For the text-containing cell, return its midpoint in (X, Y) coordinate format. 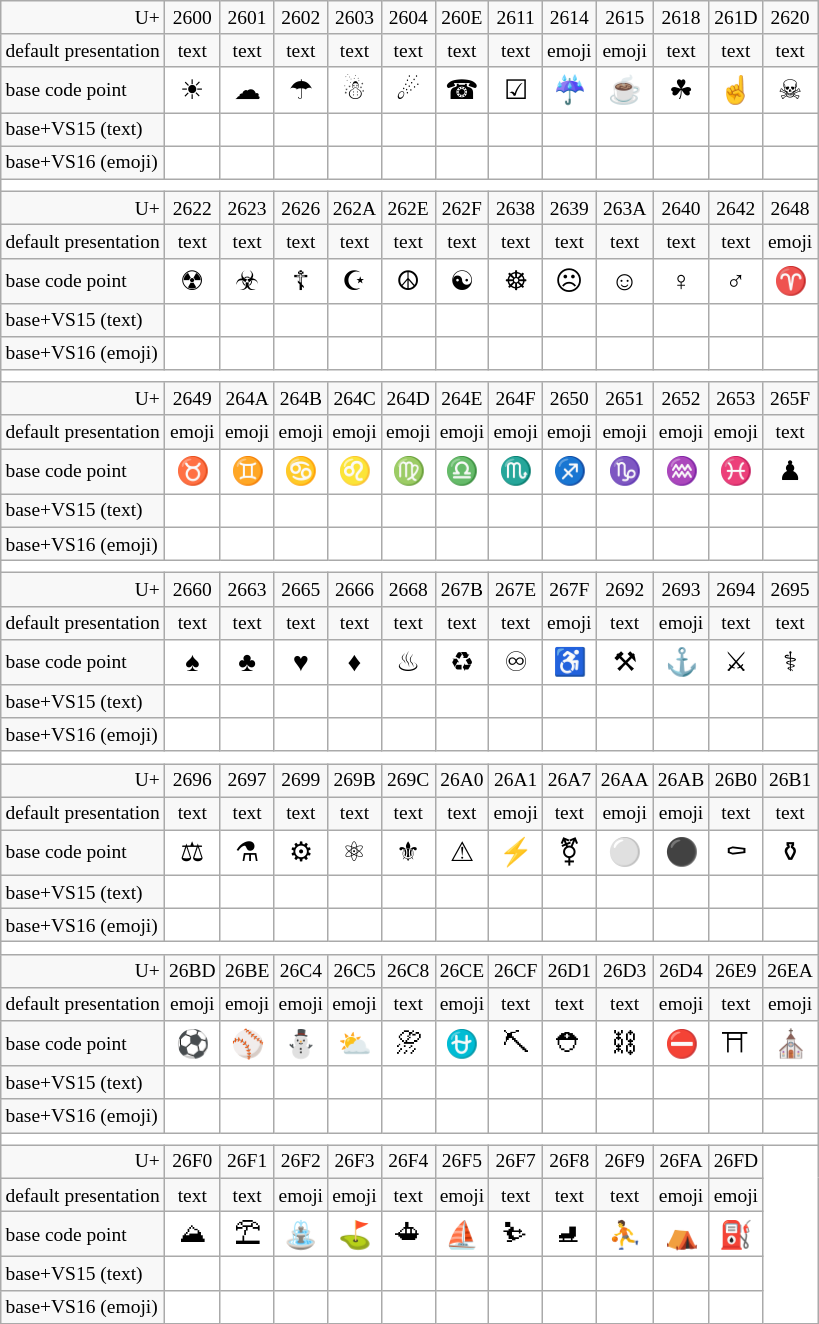
⚓ (681, 662)
♨ (408, 662)
2699 (301, 780)
26A1 (516, 780)
2693 (681, 590)
⛺ (681, 1234)
26F0 (192, 1162)
2666 (355, 590)
☠ (790, 90)
⛳ (355, 1234)
2638 (516, 208)
⚽ (192, 1044)
⚜ (408, 852)
☔ (569, 90)
☁ (247, 90)
2601 (247, 18)
⛷ (516, 1234)
262A (355, 208)
2668 (408, 590)
⛪ (790, 1044)
26F4 (408, 1162)
♍ (408, 472)
♐ (569, 472)
2611 (516, 18)
26A0 (462, 780)
⚰ (736, 852)
☪ (355, 280)
⛵ (462, 1234)
☕ (624, 90)
262E (408, 208)
267F (569, 590)
26C4 (301, 970)
26FD (736, 1162)
267B (462, 590)
264F (516, 398)
26BE (247, 970)
⚡ (516, 852)
⚙ (301, 852)
26F2 (301, 1162)
26F9 (624, 1162)
2623 (247, 208)
⛲ (301, 1234)
☑ (516, 90)
⛈ (408, 1044)
26AB (681, 780)
⚗ (247, 852)
☀ (192, 90)
♻ (462, 662)
2692 (624, 590)
26B1 (790, 780)
2697 (247, 780)
⛰ (192, 1234)
⚒ (624, 662)
2652 (681, 398)
269C (408, 780)
♟ (790, 472)
2651 (624, 398)
⚫ (681, 852)
♑ (624, 472)
⚪ (624, 852)
☢ (192, 280)
⛩ (736, 1044)
♋ (301, 472)
26E9 (736, 970)
2694 (736, 590)
269B (355, 780)
2604 (408, 18)
⚛ (355, 852)
♊ (247, 472)
☸ (516, 280)
26D1 (569, 970)
♾ (516, 662)
⚠ (462, 852)
262F (462, 208)
26CE (462, 970)
♀ (681, 280)
2640 (681, 208)
264E (462, 398)
2695 (790, 590)
26CF (516, 970)
♏ (516, 472)
☹ (569, 280)
26B0 (736, 780)
⚾ (247, 1044)
☃ (355, 90)
⚖ (192, 852)
2600 (192, 18)
♓ (736, 472)
♒ (681, 472)
☎ (462, 90)
⛴ (408, 1234)
264A (247, 398)
264B (301, 398)
⛹ (624, 1234)
26F7 (516, 1162)
261D (736, 18)
260E (462, 18)
2650 (569, 398)
⚱ (790, 852)
♠ (192, 662)
2653 (736, 398)
⛅ (355, 1044)
⚧ (569, 852)
264C (355, 398)
267E (516, 590)
♥ (301, 662)
26F5 (462, 1162)
☮ (408, 280)
264D (408, 398)
⚔ (736, 662)
2642 (736, 208)
2660 (192, 590)
⛱ (247, 1234)
26C8 (408, 970)
⛎ (462, 1044)
26F1 (247, 1162)
⚕ (790, 662)
⛏ (516, 1044)
26D3 (624, 970)
265F (790, 398)
♿ (569, 662)
2663 (247, 590)
♎ (462, 472)
2615 (624, 18)
⛄ (301, 1044)
26EA (790, 970)
☘ (681, 90)
⛓ (624, 1044)
2648 (790, 208)
26A7 (569, 780)
2639 (569, 208)
2614 (569, 18)
☯ (462, 280)
2649 (192, 398)
2622 (192, 208)
26BD (192, 970)
⛔ (681, 1044)
2603 (355, 18)
26D4 (681, 970)
26F8 (569, 1162)
☦ (301, 280)
263A (624, 208)
2602 (301, 18)
2696 (192, 780)
♈ (790, 280)
26AA (624, 780)
26C5 (355, 970)
⛸ (569, 1234)
☂ (301, 90)
☝ (736, 90)
⛑ (569, 1044)
2626 (301, 208)
☣ (247, 280)
☺ (624, 280)
♉ (192, 472)
♌ (355, 472)
⛽ (736, 1234)
☄ (408, 90)
2665 (301, 590)
2620 (790, 18)
♣ (247, 662)
26F3 (355, 1162)
♦ (355, 662)
26FA (681, 1162)
2618 (681, 18)
♂ (736, 280)
